Scan for the cell matching the given text and deliver its [X, Y] coordinate at center. 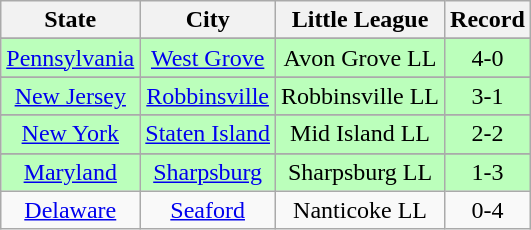
Seaford [208, 210]
State [70, 20]
Robbinsville [208, 96]
Record [488, 20]
3-1 [488, 96]
Pennsylvania [70, 58]
0-4 [488, 210]
Staten Island [208, 134]
Sharpsburg [208, 172]
Mid Island LL [360, 134]
Robbinsville LL [360, 96]
Avon Grove LL [360, 58]
2-2 [488, 134]
Nanticoke LL [360, 210]
1-3 [488, 172]
Sharpsburg LL [360, 172]
Maryland [70, 172]
Delaware [70, 210]
New York [70, 134]
4-0 [488, 58]
Little League [360, 20]
West Grove [208, 58]
New Jersey [70, 96]
City [208, 20]
